From the cell containing the given text, extract its center point as [X, Y] coordinate. 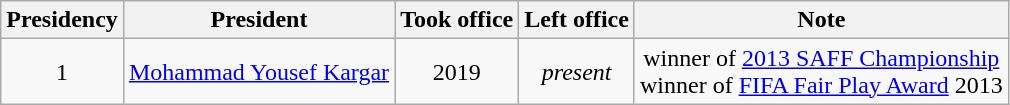
1 [62, 72]
2019 [457, 72]
Left office [577, 20]
Presidency [62, 20]
Note [821, 20]
winner of 2013 SAFF Championshipwinner of FIFA Fair Play Award 2013 [821, 72]
Took office [457, 20]
President [258, 20]
present [577, 72]
Mohammad Yousef Kargar [258, 72]
